Identify which cell holds the provided text, then report its (x, y) central coordinate. 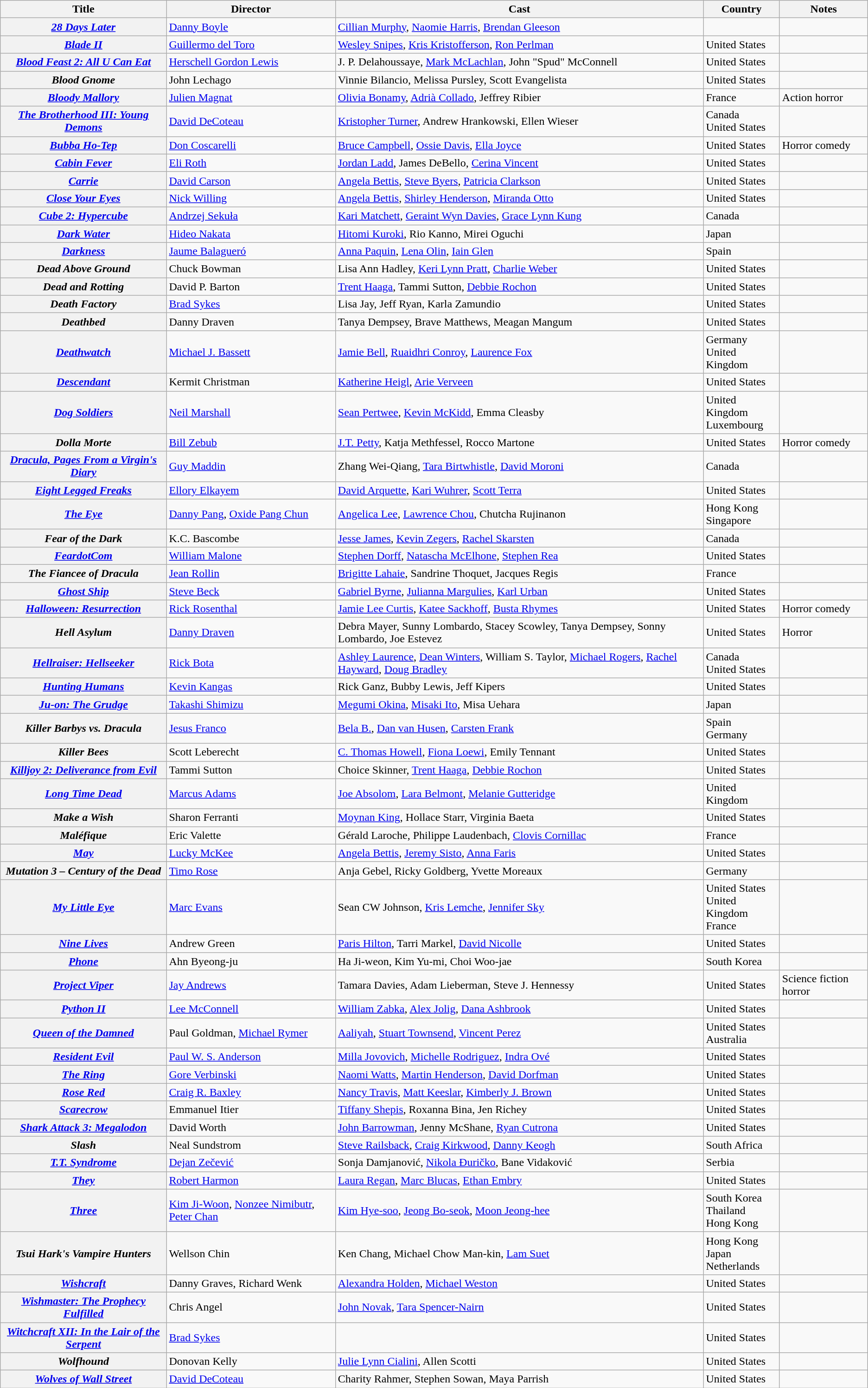
United KingdomLuxembourg (741, 412)
David Worth (251, 1127)
Dog Soldiers (83, 412)
John Novak, Tara Spencer-Nairn (519, 1307)
Anja Gebel, Ricky Goldberg, Yvette Moreaux (519, 870)
Scott Leberecht (251, 752)
Three (83, 1210)
Marcus Adams (251, 794)
Jamie Bell, Ruaidhri Conroy, Laurence Fox (519, 352)
Paul W. S. Anderson (251, 1057)
Nine Lives (83, 943)
Danny Pang, Oxide Pang Chun (251, 514)
Action horror (823, 97)
David Carson (251, 180)
Andrzej Sekuła (251, 216)
Cillian Murphy, Naomie Harris, Brendan Gleeson (519, 27)
Tiffany Shepis, Roxanna Bina, Jen Richey (519, 1110)
Director (251, 9)
The Ring (83, 1075)
Wishmaster: The Prophecy Fulfilled (83, 1307)
Bloody Mallory (83, 97)
Kristopher Turner, Andrew Hrankowski, Ellen Wieser (519, 122)
FeardotCom (83, 556)
Deathbed (83, 322)
K.C. Bascombe (251, 538)
Wolfhound (83, 1362)
Bruce Campbell, Ossie Davis, Ella Joyce (519, 145)
Aaliyah, Stuart Townsend, Vincent Perez (519, 1033)
Paris Hilton, Tarri Markel, David Nicolle (519, 943)
Cabin Fever (83, 163)
Scarecrow (83, 1110)
Danny Graves, Richard Wenk (251, 1283)
Close Your Eyes (83, 198)
Ha Ji-weon, Kim Yu-mi, Choi Woo-jae (519, 961)
Angelica Lee, Lawrence Chou, Chutcha Rujinanon (519, 514)
Science fiction horror (823, 985)
Ghost Ship (83, 591)
United Kingdom (741, 794)
Angela Bettis, Shirley Henderson, Miranda Otto (519, 198)
Queen of the Damned (83, 1033)
The Fiancee of Dracula (83, 573)
Neil Marshall (251, 412)
Carrie (83, 180)
John Barrowman, Jenny McShane, Ryan Cutrona (519, 1127)
Timo Rose (251, 870)
Horror (823, 633)
Don Coscarelli (251, 145)
Blade II (83, 45)
Long Time Dead (83, 794)
Milla Jovovich, Michelle Rodriguez, Indra Ové (519, 1057)
Dead and Rotting (83, 287)
Donovan Kelly (251, 1362)
Killer Bees (83, 752)
Dolla Morte (83, 442)
May (83, 853)
Germany (741, 870)
Wellson Chin (251, 1253)
Serbia (741, 1163)
Hellraiser: Hellseeker (83, 663)
Kari Matchett, Geraint Wyn Davies, Grace Lynn Kung (519, 216)
My Little Eye (83, 907)
Neal Sundstrom (251, 1145)
Phone (83, 961)
Ju-on: The Grudge (83, 704)
Title (83, 9)
David P. Barton (251, 287)
Bubba Ho-Tep (83, 145)
Project Viper (83, 985)
Kevin Kangas (251, 687)
Kim Ji-Woon, Nonzee Nimibutr, Peter Chan (251, 1210)
Anna Paquin, Lena Olin, Iain Glen (519, 251)
Hitomi Kuroki, Rio Kanno, Mirei Oguchi (519, 233)
They (83, 1180)
Bela B., Dan van Husen, Carsten Frank (519, 728)
Hunting Humans (83, 687)
David Arquette, Kari Wuhrer, Scott Terra (519, 490)
Ken Chang, Michael Chow Man-kin, Lam Suet (519, 1253)
The Eye (83, 514)
Olivia Bonamy, Adrià Collado, Jeffrey Ribier (519, 97)
Death Factory (83, 304)
Halloween: Resurrection (83, 609)
United StatesAustralia (741, 1033)
Wolves of Wall Street (83, 1379)
Sharon Ferranti (251, 818)
Jesse James, Kevin Zegers, Rachel Skarsten (519, 538)
Rick Ganz, Bubby Lewis, Jeff Kipers (519, 687)
Jesus Franco (251, 728)
Make a Wish (83, 818)
Ashley Laurence, Dean Winters, William S. Taylor, Michael Rogers, Rachel Hayward, Doug Bradley (519, 663)
Dracula, Pages From a Virgin's Diary (83, 467)
Jamie Lee Curtis, Katee Sackhoff, Busta Rhymes (519, 609)
Lee McConnell (251, 1009)
Andrew Green (251, 943)
John Lechago (251, 80)
Dark Water (83, 233)
Fear of the Dark (83, 538)
Nick Willing (251, 198)
William Malone (251, 556)
Cast (519, 9)
Rick Rosenthal (251, 609)
William Zabka, Alex Jolig, Dana Ashbrook (519, 1009)
Brigitte Lahaie, Sandrine Thoquet, Jacques Regis (519, 573)
Lisa Ann Hadley, Keri Lynn Pratt, Charlie Weber (519, 269)
CanadaUnited States (741, 122)
Country (741, 9)
Moynan King, Hollace Starr, Virginia Baeta (519, 818)
Chuck Bowman (251, 269)
Hong KongSingapore (741, 514)
Mutation 3 – Century of the Dead (83, 870)
Hideo Nakata (251, 233)
Vinnie Bilancio, Melissa Pursley, Scott Evangelista (519, 80)
Kermit Christman (251, 382)
Gabriel Byrne, Julianna Margulies, Karl Urban (519, 591)
Chris Angel (251, 1307)
Angela Bettis, Steve Byers, Patricia Clarkson (519, 180)
Dejan Zečević (251, 1163)
Lisa Jay, Jeff Ryan, Karla Zamundio (519, 304)
Tsui Hark's Vampire Hunters (83, 1253)
Marc Evans (251, 907)
Killer Barbys vs. Dracula (83, 728)
Resident Evil (83, 1057)
Laura Regan, Marc Blucas, Ethan Embry (519, 1180)
Jay Andrews (251, 985)
Steve Railsback, Craig Kirkwood, Danny Keogh (519, 1145)
South Africa (741, 1145)
Charity Rahmer, Stephen Sowan, Maya Parrish (519, 1379)
Jordan Ladd, James DeBello, Cerina Vincent (519, 163)
Wishcraft (83, 1283)
Descendant (83, 382)
Tamara Davies, Adam Lieberman, Steve J. Hennessy (519, 985)
Paul Goldman, Michael Rymer (251, 1033)
Jean Rollin (251, 573)
Joe Absolom, Lara Belmont, Melanie Gutteridge (519, 794)
Tanya Dempsey, Brave Matthews, Meagan Mangum (519, 322)
Sean Pertwee, Kevin McKidd, Emma Cleasby (519, 412)
Eight Legged Freaks (83, 490)
C. Thomas Howell, Fiona Loewi, Emily Tennant (519, 752)
Dead Above Ground (83, 269)
Gérald Laroche, Philippe Laudenbach, Clovis Cornillac (519, 835)
Blood Gnome (83, 80)
GermanyUnited Kingdom (741, 352)
Notes (823, 9)
Takashi Shimizu (251, 704)
Spain (741, 251)
Tammi Sutton (251, 770)
Canada United States (741, 663)
Steve Beck (251, 591)
J. P. Delahoussaye, Mark McLachlan, John "Spud" McConnell (519, 62)
Trent Haaga, Tammi Sutton, Debbie Rochon (519, 287)
Herschell Gordon Lewis (251, 62)
Lucky McKee (251, 853)
South KoreaThailandHong Kong (741, 1210)
Zhang Wei-Qiang, Tara Birtwhistle, David Moroni (519, 467)
Cube 2: Hypercube (83, 216)
Ellory Elkayem (251, 490)
Kim Hye-soo, Jeong Bo-seok, Moon Jeong-hee (519, 1210)
Shark Attack 3: Megalodon (83, 1127)
Eli Roth (251, 163)
Blood Feast 2: All U Can Eat (83, 62)
28 Days Later (83, 27)
Julien Magnat (251, 97)
Eric Valette (251, 835)
Bill Zebub (251, 442)
Rose Red (83, 1092)
Hong KongJapanNetherlands (741, 1253)
Julie Lynn Cialini, Allen Scotti (519, 1362)
Witchcraft XII: In the Lair of the Serpent (83, 1337)
Michael J. Bassett (251, 352)
T.T. Syndrome (83, 1163)
Jaume Balagueró (251, 251)
United StatesUnited KingdomFrance (741, 907)
Wesley Snipes, Kris Kristofferson, Ron Perlman (519, 45)
Megumi Okina, Misaki Ito, Misa Uehara (519, 704)
Sean CW Johnson, Kris Lemche, Jennifer Sky (519, 907)
Choice Skinner, Trent Haaga, Debbie Rochon (519, 770)
Slash (83, 1145)
SpainGermany (741, 728)
Emmanuel Itier (251, 1110)
Robert Harmon (251, 1180)
Alexandra Holden, Michael Weston (519, 1283)
Darkness (83, 251)
Python II (83, 1009)
Hell Asylum (83, 633)
Guy Maddin (251, 467)
The Brotherhood III: Young Demons (83, 122)
Angela Bettis, Jeremy Sisto, Anna Faris (519, 853)
Guillermo del Toro (251, 45)
Gore Verbinski (251, 1075)
Killjoy 2: Deliverance from Evil (83, 770)
Ahn Byeong-ju (251, 961)
Danny Boyle (251, 27)
Debra Mayer, Sunny Lombardo, Stacey Scowley, Tanya Dempsey, Sonny Lombardo, Joe Estevez (519, 633)
Maléfique (83, 835)
Rick Bota (251, 663)
Deathwatch (83, 352)
South Korea (741, 961)
J.T. Petty, Katja Methfessel, Rocco Martone (519, 442)
Sonja Damjanović, Nikola Đuričko, Bane Vidaković (519, 1163)
Naomi Watts, Martin Henderson, David Dorfman (519, 1075)
Craig R. Baxley (251, 1092)
Nancy Travis, Matt Keeslar, Kimberly J. Brown (519, 1092)
Katherine Heigl, Arie Verveen (519, 382)
Stephen Dorff, Natascha McElhone, Stephen Rea (519, 556)
